Scan for the cell matching the given text and deliver its (X, Y) coordinate at center. 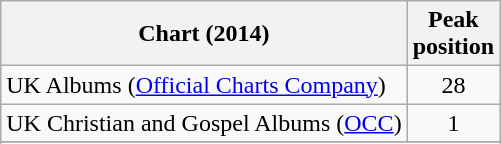
UK Christian and Gospel Albums (OCC) (204, 123)
Peakposition (453, 34)
UK Albums (Official Charts Company) (204, 85)
1 (453, 123)
28 (453, 85)
Chart (2014) (204, 34)
